Extract the [x, y] coordinate from the center of the cell holding the provided text.  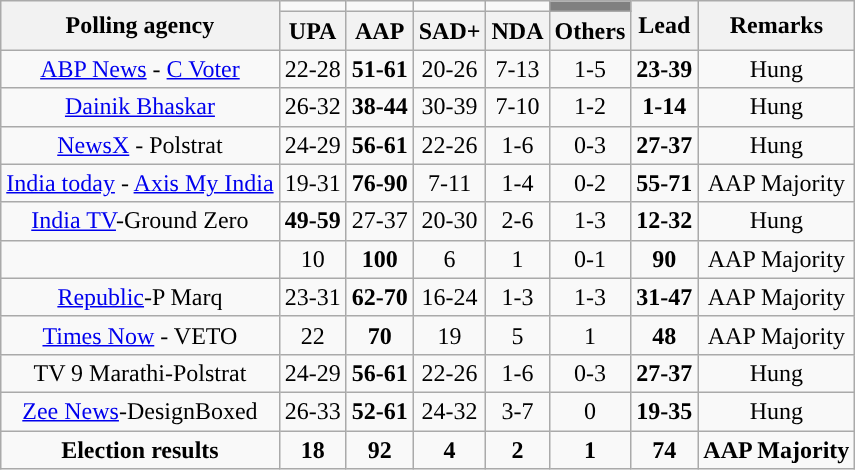
100 [380, 259]
0-1 [590, 259]
UPA [312, 31]
26-32 [312, 107]
6 [450, 259]
48 [664, 335]
23-31 [312, 297]
AAP [380, 31]
Lead [664, 26]
4 [450, 449]
7-11 [450, 183]
38-44 [380, 107]
Republic-P Marq [140, 297]
7-10 [518, 107]
Election results [140, 449]
NewsX - Polstrat [140, 145]
5 [518, 335]
19-31 [312, 183]
26-33 [312, 411]
55-71 [664, 183]
30-39 [450, 107]
Polling agency [140, 26]
12-32 [664, 221]
Remarks [776, 26]
NDA [518, 31]
1-4 [518, 183]
7-13 [518, 69]
51-61 [380, 69]
16-24 [450, 297]
India TV-Ground Zero [140, 221]
India today - Axis My India [140, 183]
19-35 [664, 411]
24-32 [450, 411]
2 [518, 449]
0-2 [590, 183]
31-47 [664, 297]
20-26 [450, 69]
49-59 [312, 221]
1-2 [590, 107]
TV 9 Marathi-Polstrat [140, 373]
10 [312, 259]
Zee News-DesignBoxed [140, 411]
62-70 [380, 297]
19 [450, 335]
92 [380, 449]
Times Now - VETO [140, 335]
18 [312, 449]
74 [664, 449]
90 [664, 259]
2-6 [518, 221]
20-30 [450, 221]
70 [380, 335]
3-7 [518, 411]
76-90 [380, 183]
Others [590, 31]
23-39 [664, 69]
1-5 [590, 69]
Dainik Bhaskar [140, 107]
0 [590, 411]
52-61 [380, 411]
22-28 [312, 69]
ABP News - C Voter [140, 69]
1-14 [664, 107]
22 [312, 335]
SAD+ [450, 31]
